Capture the cell that displays the provided text and extract its (X, Y) central coordinate. 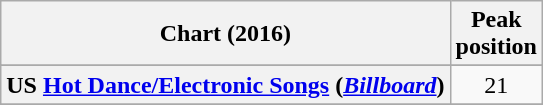
US Hot Dance/Electronic Songs (Billboard) (226, 85)
21 (496, 85)
Peak position (496, 34)
Chart (2016) (226, 34)
